For the text-containing cell, return its midpoint in (x, y) coordinate format. 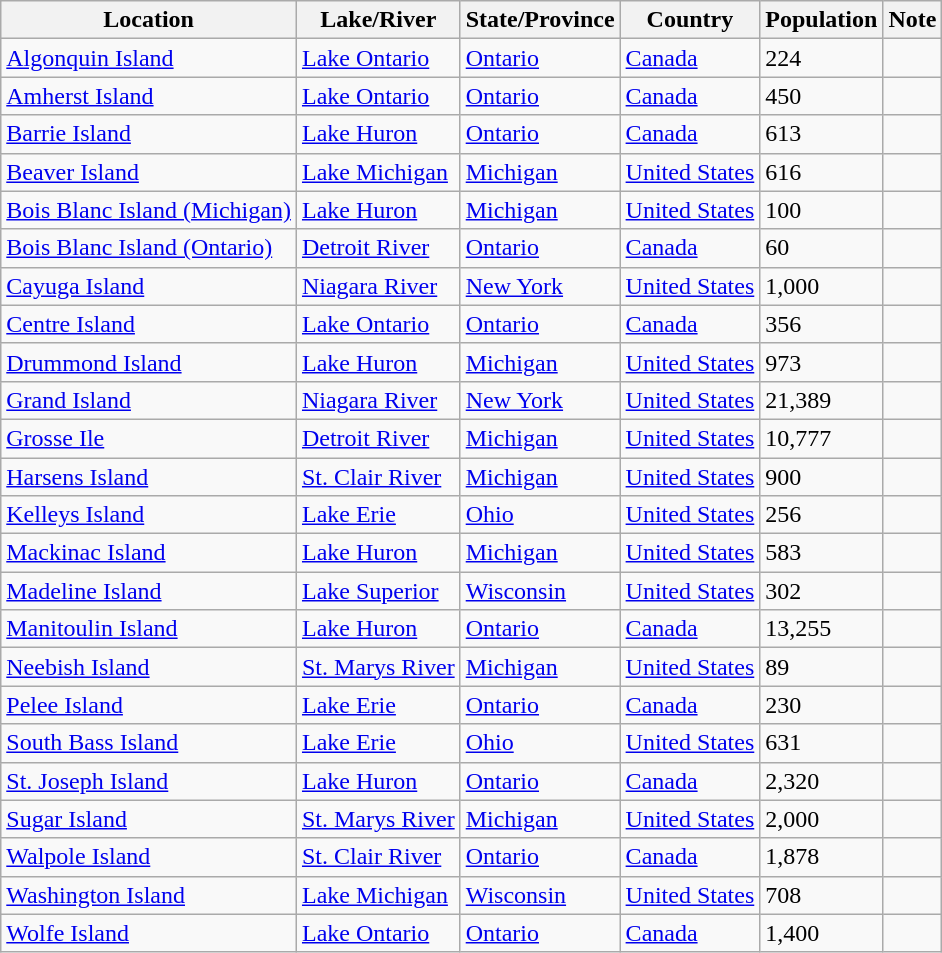
Beaver Island (149, 172)
1,400 (822, 933)
Country (690, 20)
Drummond Island (149, 362)
613 (822, 134)
Kelleys Island (149, 515)
Lake/River (378, 20)
Grosse Ile (149, 438)
Cayuga Island (149, 286)
302 (822, 591)
Population (822, 20)
631 (822, 743)
Mackinac Island (149, 553)
450 (822, 96)
South Bass Island (149, 743)
Amherst Island (149, 96)
356 (822, 324)
Barrie Island (149, 134)
Algonquin Island (149, 58)
Harsens Island (149, 477)
60 (822, 248)
St. Joseph Island (149, 781)
583 (822, 553)
708 (822, 895)
Walpole Island (149, 857)
Location (149, 20)
Pelee Island (149, 705)
616 (822, 172)
Note (912, 20)
13,255 (822, 629)
1,878 (822, 857)
State/Province (540, 20)
Lake Superior (378, 591)
Bois Blanc Island (Michigan) (149, 210)
100 (822, 210)
Grand Island (149, 400)
Washington Island (149, 895)
224 (822, 58)
230 (822, 705)
10,777 (822, 438)
256 (822, 515)
21,389 (822, 400)
89 (822, 667)
Neebish Island (149, 667)
Sugar Island (149, 819)
Wolfe Island (149, 933)
900 (822, 477)
Manitoulin Island (149, 629)
Madeline Island (149, 591)
2,320 (822, 781)
1,000 (822, 286)
2,000 (822, 819)
Centre Island (149, 324)
973 (822, 362)
Bois Blanc Island (Ontario) (149, 248)
